From the cell containing the given text, extract its center point as [x, y] coordinate. 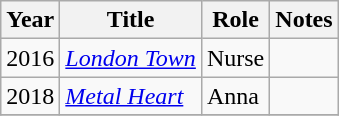
Nurse [235, 58]
Year [30, 20]
Metal Heart [131, 96]
2018 [30, 96]
London Town [131, 58]
Notes [304, 20]
Role [235, 20]
Title [131, 20]
2016 [30, 58]
Anna [235, 96]
